Locate the cell with the specified text and output its (x, y) center coordinate. 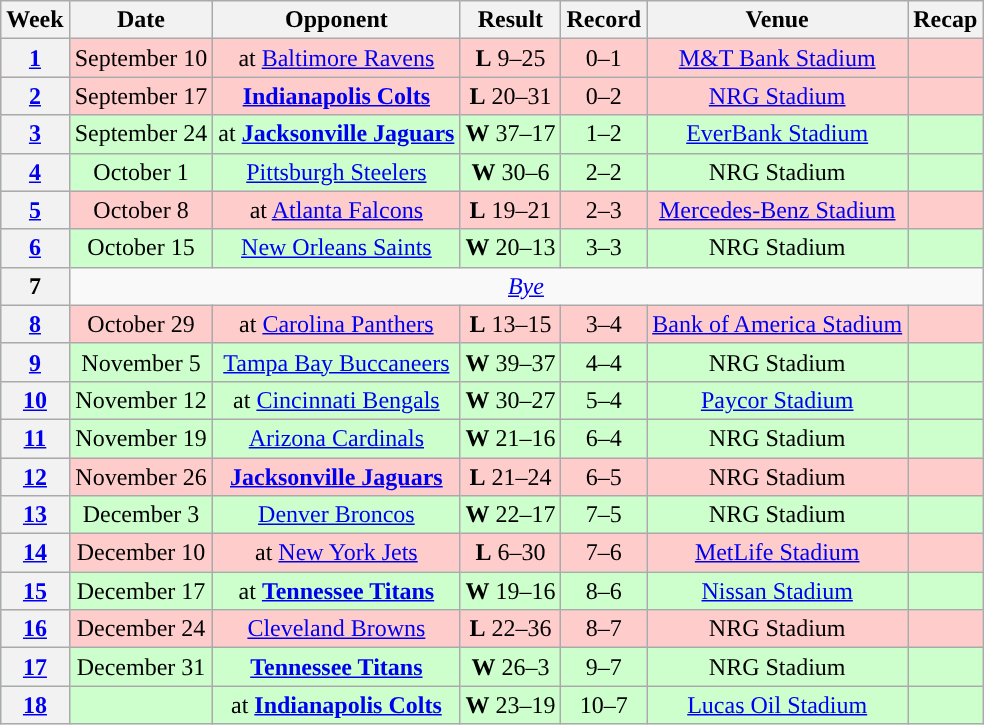
8–7 (604, 629)
Date (141, 20)
Arizona Cardinals (336, 438)
L 19–21 (510, 210)
September 17 (141, 96)
MetLife Stadium (778, 553)
Lucas Oil Stadium (778, 705)
Pittsburgh Steelers (336, 172)
Mercedes-Benz Stadium (778, 210)
W 21–16 (510, 438)
at Baltimore Ravens (336, 58)
2–3 (604, 210)
Week (35, 20)
L 9–25 (510, 58)
6–5 (604, 477)
7–5 (604, 515)
Cleveland Browns (336, 629)
September 10 (141, 58)
M&T Bank Stadium (778, 58)
Record (604, 20)
3–4 (604, 324)
New Orleans Saints (336, 248)
2–2 (604, 172)
17 (35, 667)
6–4 (604, 438)
11 (35, 438)
December 24 (141, 629)
December 3 (141, 515)
L 20–31 (510, 96)
Tampa Bay Buccaneers (336, 362)
18 (35, 705)
Bye (526, 286)
4–4 (604, 362)
W 20–13 (510, 248)
5 (35, 210)
October 8 (141, 210)
L 22–36 (510, 629)
at Cincinnati Bengals (336, 400)
14 (35, 553)
at Atlanta Falcons (336, 210)
December 10 (141, 553)
8 (35, 324)
W 23–19 (510, 705)
L 6–30 (510, 553)
EverBank Stadium (778, 134)
7 (35, 286)
0–1 (604, 58)
December 17 (141, 591)
at Carolina Panthers (336, 324)
November 26 (141, 477)
November 19 (141, 438)
Indianapolis Colts (336, 96)
6 (35, 248)
5–4 (604, 400)
10–7 (604, 705)
W 30–6 (510, 172)
Recap (946, 20)
October 1 (141, 172)
Tennessee Titans (336, 667)
at Jacksonville Jaguars (336, 134)
W 39–37 (510, 362)
8–6 (604, 591)
October 15 (141, 248)
November 12 (141, 400)
Nissan Stadium (778, 591)
W 22–17 (510, 515)
September 24 (141, 134)
13 (35, 515)
W 19–16 (510, 591)
Result (510, 20)
L 21–24 (510, 477)
at Indianapolis Colts (336, 705)
2 (35, 96)
12 (35, 477)
1 (35, 58)
3–3 (604, 248)
Opponent (336, 20)
9–7 (604, 667)
0–2 (604, 96)
10 (35, 400)
1–2 (604, 134)
4 (35, 172)
Bank of America Stadium (778, 324)
at New York Jets (336, 553)
16 (35, 629)
W 37–17 (510, 134)
3 (35, 134)
7–6 (604, 553)
Venue (778, 20)
W 30–27 (510, 400)
Denver Broncos (336, 515)
L 13–15 (510, 324)
at Tennessee Titans (336, 591)
9 (35, 362)
October 29 (141, 324)
November 5 (141, 362)
December 31 (141, 667)
Paycor Stadium (778, 400)
Jacksonville Jaguars (336, 477)
15 (35, 591)
W 26–3 (510, 667)
